Detect which cell encompasses the target text, then output its (X, Y) center coordinate. 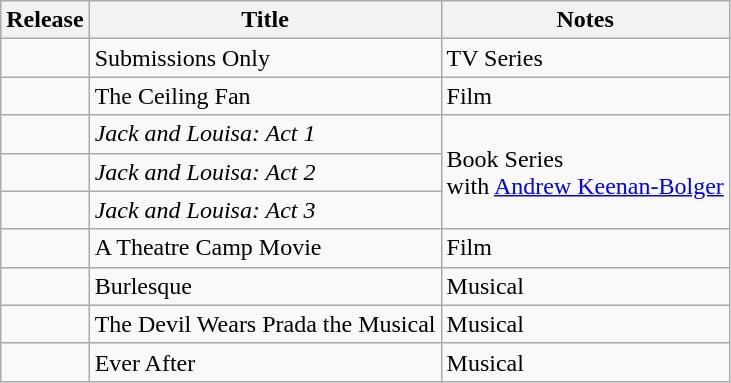
Release (45, 20)
Submissions Only (265, 58)
Burlesque (265, 286)
TV Series (585, 58)
Jack and Louisa: Act 1 (265, 134)
Book Serieswith Andrew Keenan-Bolger (585, 172)
Ever After (265, 362)
The Ceiling Fan (265, 96)
Jack and Louisa: Act 3 (265, 210)
Notes (585, 20)
Title (265, 20)
Jack and Louisa: Act 2 (265, 172)
The Devil Wears Prada the Musical (265, 324)
A Theatre Camp Movie (265, 248)
